Detect which cell encompasses the target text, then output its (x, y) center coordinate. 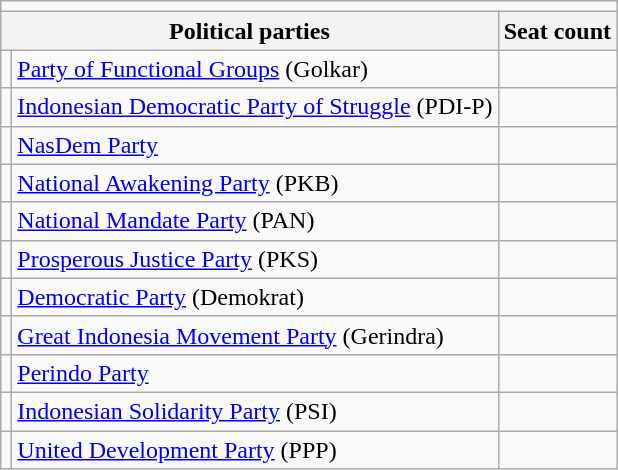
National Mandate Party (PAN) (255, 221)
Democratic Party (Demokrat) (255, 297)
National Awakening Party (PKB) (255, 183)
Perindo Party (255, 373)
NasDem Party (255, 145)
United Development Party (PPP) (255, 449)
Political parties (250, 31)
Indonesian Democratic Party of Struggle (PDI-P) (255, 107)
Prosperous Justice Party (PKS) (255, 259)
Seat count (557, 31)
Indonesian Solidarity Party (PSI) (255, 411)
Party of Functional Groups (Golkar) (255, 69)
Great Indonesia Movement Party (Gerindra) (255, 335)
